Provide the [X, Y] coordinate of the cell's center where the given text is located.  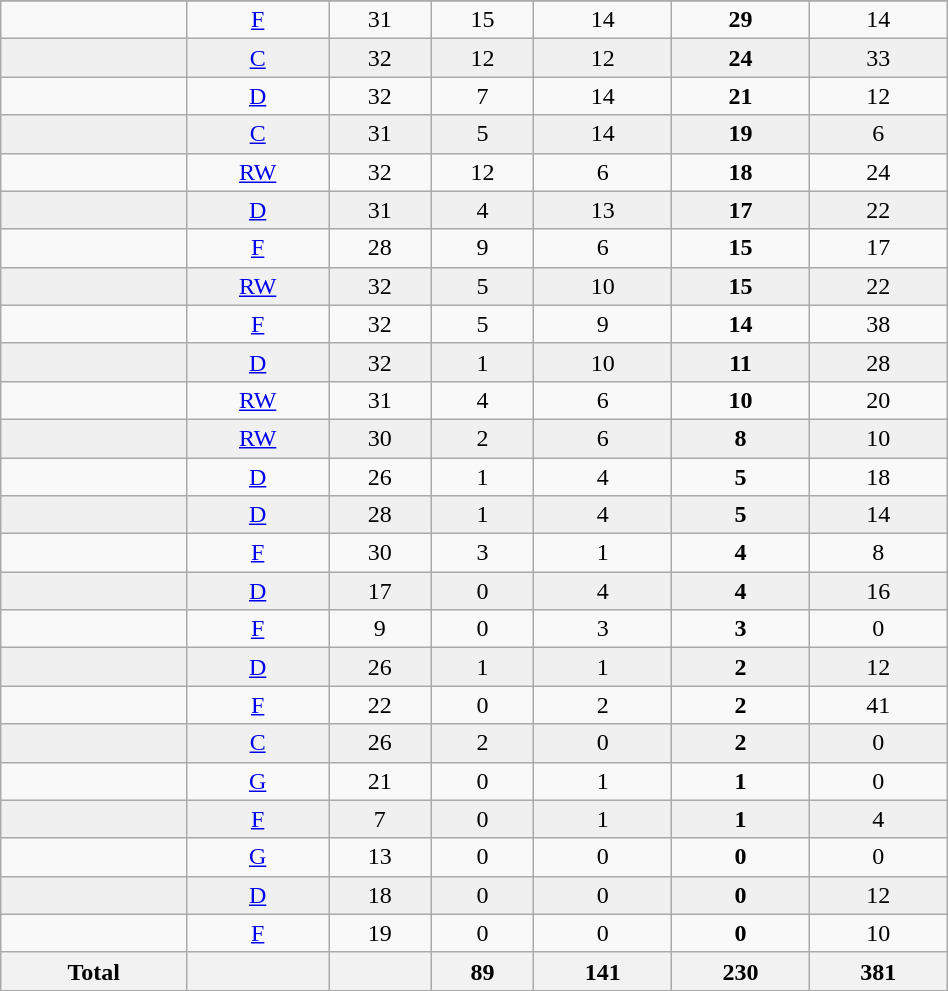
38 [878, 324]
41 [878, 705]
89 [482, 971]
29 [741, 20]
16 [878, 591]
Total [94, 971]
33 [878, 58]
230 [741, 971]
141 [603, 971]
11 [741, 362]
381 [878, 971]
20 [878, 400]
